Extract the [X, Y] coordinate from the center of the cell holding the provided text.  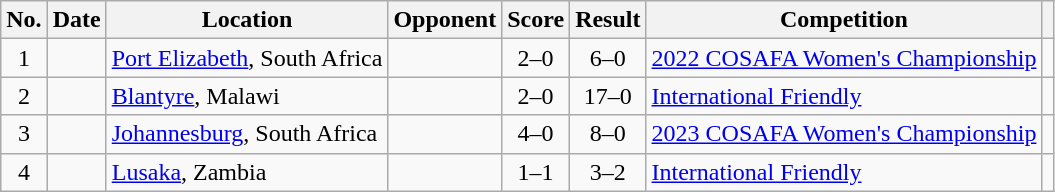
2022 COSAFA Women's Championship [844, 58]
4–0 [536, 134]
No. [24, 20]
8–0 [608, 134]
Lusaka, Zambia [247, 172]
1–1 [536, 172]
3 [24, 134]
Competition [844, 20]
17–0 [608, 96]
2 [24, 96]
Port Elizabeth, South Africa [247, 58]
Opponent [445, 20]
1 [24, 58]
Johannesburg, South Africa [247, 134]
3–2 [608, 172]
Blantyre, Malawi [247, 96]
4 [24, 172]
Result [608, 20]
2023 COSAFA Women's Championship [844, 134]
6–0 [608, 58]
Score [536, 20]
Location [247, 20]
Date [76, 20]
